Identify which cell holds the provided text, then report its (X, Y) central coordinate. 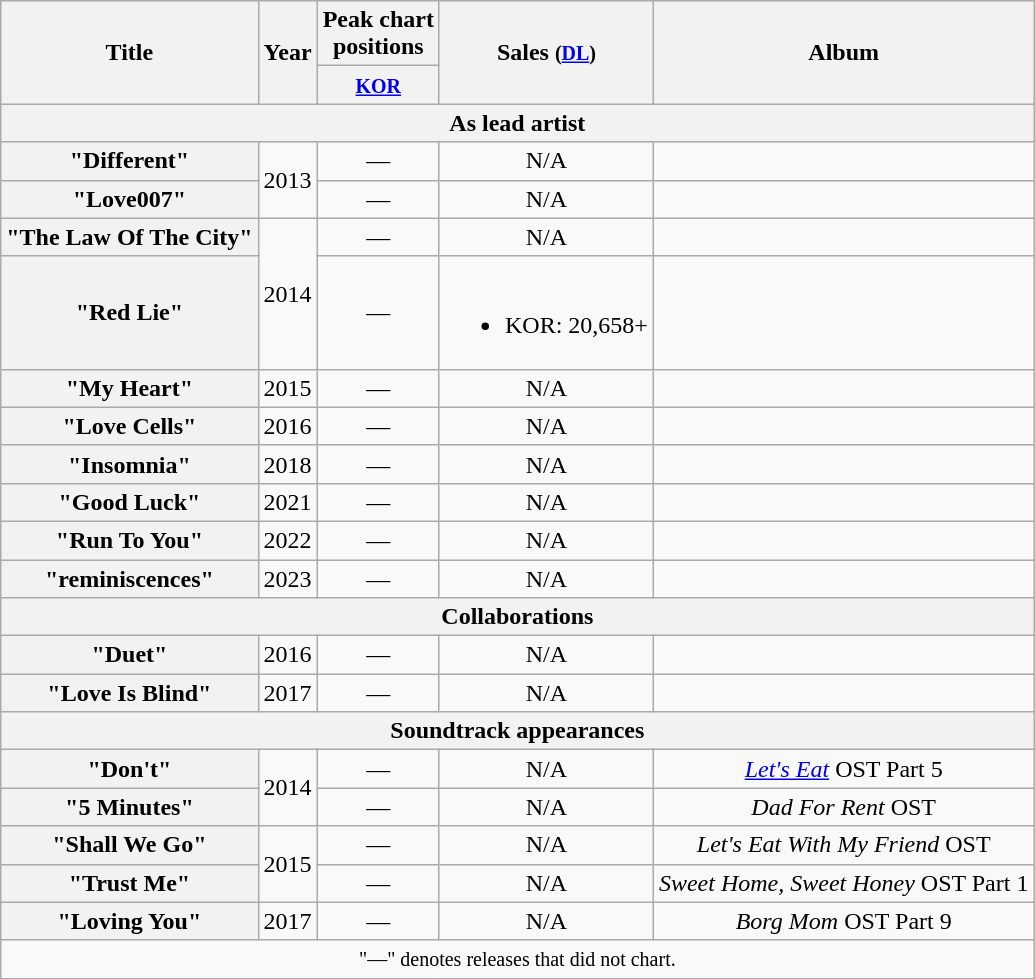
Year (288, 52)
"Different" (130, 161)
"5 Minutes" (130, 807)
Dad For Rent OST (844, 807)
Peak chart positions (378, 34)
"Shall We Go" (130, 845)
"—" denotes releases that did not chart. (518, 959)
"Insomnia" (130, 464)
"Red Lie" (130, 312)
"Loving You" (130, 921)
KOR: 20,658+ (546, 312)
"reminiscences" (130, 579)
Borg Mom OST Part 9 (844, 921)
2018 (288, 464)
As lead artist (518, 123)
Collaborations (518, 617)
"Don't" (130, 769)
2023 (288, 579)
"Trust Me" (130, 883)
"Love007" (130, 199)
Let's Eat OST Part 5 (844, 769)
"Love Is Blind" (130, 693)
2022 (288, 540)
Sales (DL) (546, 52)
"Love Cells" (130, 426)
"Duet" (130, 655)
Album (844, 52)
"Run To You" (130, 540)
"The Law Of The City" (130, 237)
Let's Eat With My Friend OST (844, 845)
2021 (288, 502)
Title (130, 52)
"Good Luck" (130, 502)
"My Heart" (130, 388)
Sweet Home, Sweet Honey OST Part 1 (844, 883)
2013 (288, 180)
Soundtrack appearances (518, 731)
KOR (378, 85)
